Search for the cell housing the specified text and yield its (X, Y) center coordinate. 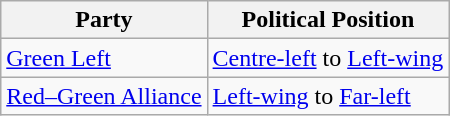
Centre-left to Left-wing (328, 58)
Left-wing to Far-left (328, 96)
Red–Green Alliance (104, 96)
Green Left (104, 58)
Political Position (328, 20)
Party (104, 20)
